Determine the (X, Y) coordinate at the center of the cell enclosing the given text.  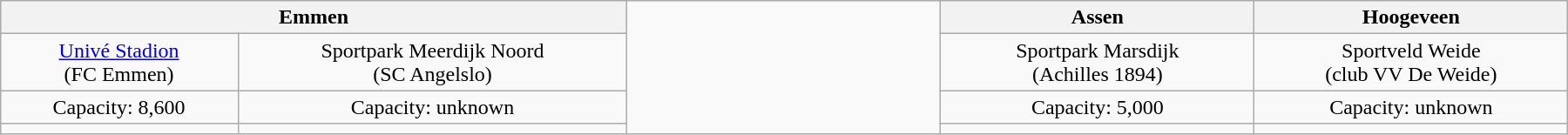
Hoogeveen (1411, 17)
Capacity: 8,600 (118, 107)
Sportveld Weide(club VV De Weide) (1411, 63)
Sportpark Meerdijk Noord(SC Angelslo) (432, 63)
Emmen (314, 17)
Univé Stadion(FC Emmen) (118, 63)
Capacity: 5,000 (1098, 107)
Assen (1098, 17)
Sportpark Marsdijk(Achilles 1894) (1098, 63)
